Scan for the cell matching the given text and deliver its (X, Y) coordinate at center. 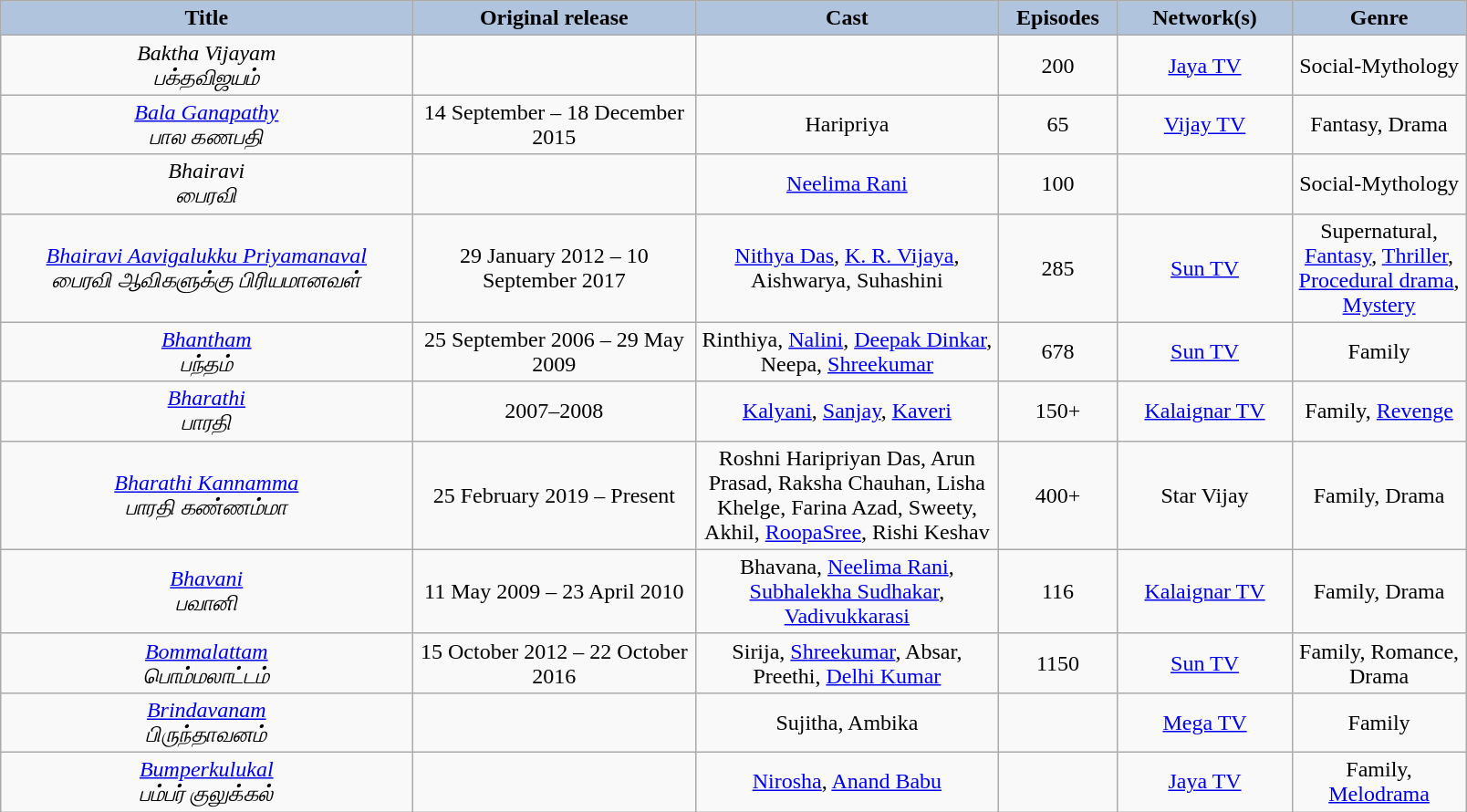
65 (1058, 124)
Family, Revenge (1379, 411)
11 May 2009 – 23 April 2010 (555, 591)
Bumperkulukal பம்பர் குலுக்கல் (206, 781)
200 (1058, 66)
Sujitha, Ambika (847, 723)
116 (1058, 591)
Genre (1379, 18)
1150 (1058, 662)
100 (1058, 184)
285 (1058, 268)
Nirosha, Anand Babu (847, 781)
15 October 2012 – 22 October 2016 (555, 662)
25 September 2006 – 29 May 2009 (555, 352)
Episodes (1058, 18)
Network(s) (1204, 18)
Bhantham பந்தம் (206, 352)
Brindavanam பிருந்தாவனம் (206, 723)
Rinthiya, Nalini, Deepak Dinkar, Neepa, Shreekumar (847, 352)
Fantasy, Drama (1379, 124)
14 September – 18 December 2015 (555, 124)
150+ (1058, 411)
Star Vijay (1204, 494)
Neelima Rani (847, 184)
Roshni Haripriyan Das, Arun Prasad, Raksha Chauhan, Lisha Khelge, Farina Azad, Sweety, Akhil, RoopaSree, Rishi Keshav (847, 494)
Title (206, 18)
Bommalattam பொம்மலாட்டம் (206, 662)
Bharathi Kannamma பாரதி கண்ணம்மா (206, 494)
25 February 2019 – Present (555, 494)
Vijay TV (1204, 124)
Kalyani, Sanjay, Kaveri (847, 411)
Family, Romance, Drama (1379, 662)
Cast (847, 18)
Bhairavi பைரவி (206, 184)
400+ (1058, 494)
Baktha Vijayam பக்தவிஜயம் (206, 66)
Nithya Das, K. R. Vijaya, Aishwarya, Suhashini (847, 268)
Bala Ganapathy பால கணபதி (206, 124)
Family, Melodrama (1379, 781)
Haripriya (847, 124)
678 (1058, 352)
2007–2008 (555, 411)
Bhavana, Neelima Rani, Subhalekha Sudhakar, Vadivukkarasi (847, 591)
29 January 2012 – 10 September 2017 (555, 268)
Mega TV (1204, 723)
Sirija, Shreekumar, Absar, Preethi, Delhi Kumar (847, 662)
Bhairavi Aavigalukku Priyamanaval பைரவி ஆவிகளுக்கு பிரியமானவள் (206, 268)
Bharathi பாரதி (206, 411)
Bhavani பவானி (206, 591)
Supernatural, Fantasy, Thriller, Procedural drama, Mystery (1379, 268)
Original release (555, 18)
